Detect which cell encompasses the target text, then output its (x, y) center coordinate. 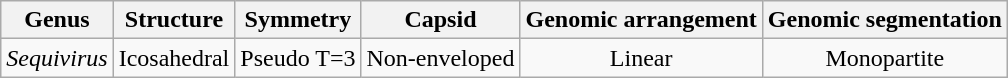
Genomic segmentation (884, 20)
Icosahedral (174, 58)
Genomic arrangement (641, 20)
Non-enveloped (440, 58)
Structure (174, 20)
Sequivirus (57, 58)
Pseudo T=3 (298, 58)
Capsid (440, 20)
Linear (641, 58)
Monopartite (884, 58)
Symmetry (298, 20)
Genus (57, 20)
